Return [X, Y] of the center of cell containing provided text 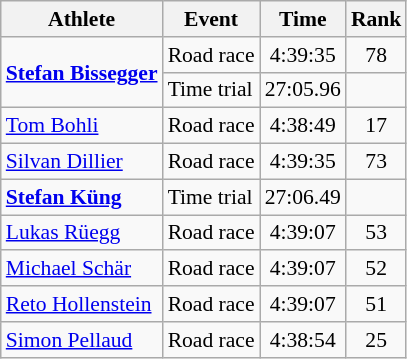
Michael Schär [82, 269]
51 [376, 304]
Rank [376, 19]
25 [376, 340]
Event [212, 19]
27:06.49 [303, 197]
4:38:49 [303, 126]
Lukas Rüegg [82, 233]
Athlete [82, 19]
4:38:54 [303, 340]
17 [376, 126]
Time [303, 19]
Stefan Küng [82, 197]
27:05.96 [303, 90]
Simon Pellaud [82, 340]
Tom Bohli [82, 126]
Silvan Dillier [82, 162]
52 [376, 269]
78 [376, 55]
Stefan Bissegger [82, 72]
53 [376, 233]
Reto Hollenstein [82, 304]
73 [376, 162]
